Output the (x, y) coordinate of the center of the cell containing the given text.  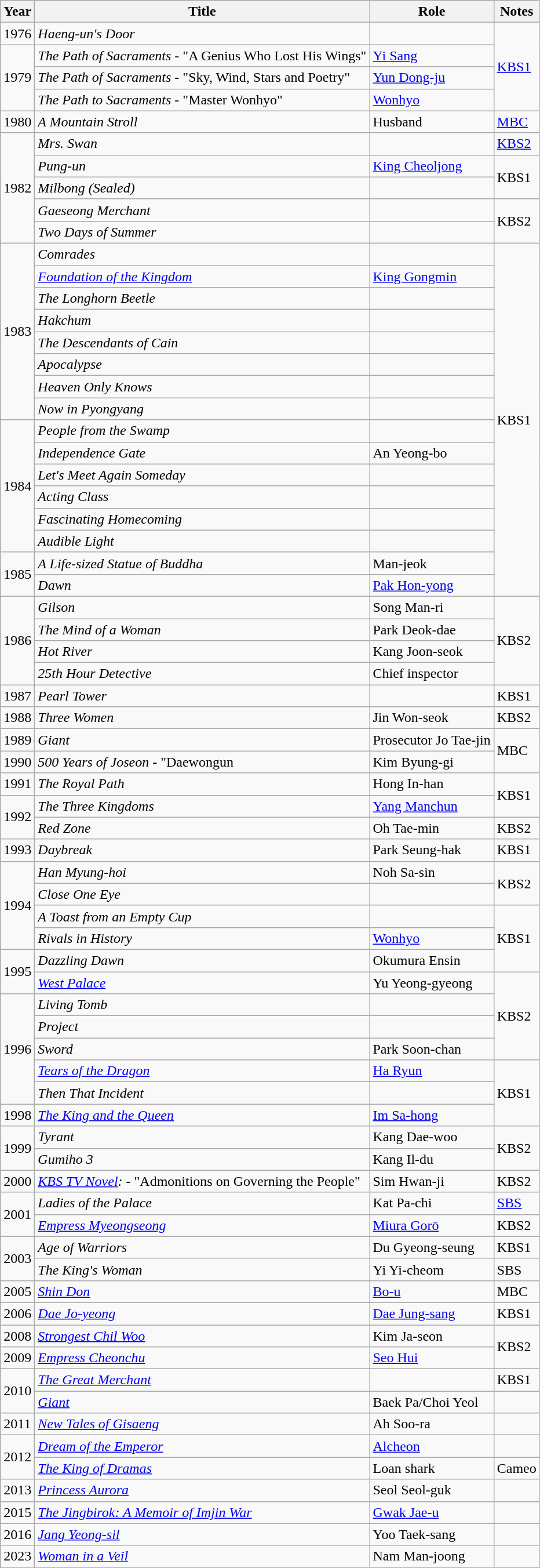
The Path to Sacraments - "Master Wonhyo" (202, 100)
The Jingbirok: A Memoir of Imjin War (202, 1512)
Princess Aurora (202, 1490)
500 Years of Joseon - "Daewongun (202, 762)
Empress Myeongseong (202, 1225)
Im Sa-hong (432, 1115)
1994 (17, 905)
Foundation of the Kingdom (202, 277)
1992 (17, 817)
Apocalypse (202, 365)
Baek Pa/Choi Yeol (432, 1402)
Ah Soo-ra (432, 1424)
1995 (17, 971)
Yoo Taek-sang (432, 1534)
1996 (17, 1049)
2012 (17, 1457)
1976 (17, 34)
Project (202, 1027)
Strongest Chil Woo (202, 1335)
Chief inspector (432, 674)
2010 (17, 1391)
Kim Byung-gi (432, 762)
2009 (17, 1358)
Seo Hui (432, 1358)
Alcheon (432, 1446)
2000 (17, 1181)
Husband (432, 122)
West Palace (202, 983)
2006 (17, 1313)
An Yeong-bo (432, 453)
Empress Cheonchu (202, 1358)
Pearl Tower (202, 696)
1983 (17, 331)
The Path of Sacraments - "Sky, Wind, Stars and Poetry" (202, 78)
Man-jeok (432, 563)
Year (17, 12)
1989 (17, 740)
1998 (17, 1115)
Pung-un (202, 166)
Acting Class (202, 497)
1990 (17, 762)
Sword (202, 1049)
Dream of the Emperor (202, 1446)
People from the Swamp (202, 431)
The Royal Path (202, 784)
King Gongmin (432, 277)
Yu Yeong-gyeong (432, 983)
The King's Woman (202, 1269)
Nam Man-joong (432, 1556)
1988 (17, 718)
Heaven Only Knows (202, 387)
Rivals in History (202, 938)
Age of Warriors (202, 1247)
2015 (17, 1512)
Yun Dong-ju (432, 78)
KBS TV Novel: - "Admonitions on Governing the People" (202, 1181)
1991 (17, 784)
Yi Yi-cheom (432, 1269)
The Mind of a Woman (202, 629)
Daybreak (202, 850)
Kim Ja-seon (432, 1335)
1985 (17, 574)
Then That Incident (202, 1093)
Jang Yeong-sil (202, 1534)
25th Hour Detective (202, 674)
Hakchum (202, 321)
1999 (17, 1148)
2005 (17, 1291)
Pak Hon-yong (432, 585)
Independence Gate (202, 453)
The Three Kingdoms (202, 806)
Kang Dae-woo (432, 1137)
1982 (17, 188)
Shin Don (202, 1291)
Tears of the Dragon (202, 1071)
Dae Jung-sang (432, 1313)
Notes (517, 12)
Cameo (517, 1468)
Jin Won-seok (432, 718)
Dawn (202, 585)
Seol Seol-guk (432, 1490)
New Tales of Gisaeng (202, 1424)
Living Tomb (202, 1005)
Bo-u (432, 1291)
King Cheoljong (432, 166)
Yang Manchun (432, 806)
Comrades (202, 254)
A Mountain Stroll (202, 122)
Hot River (202, 652)
2008 (17, 1335)
The Longhorn Beetle (202, 299)
Ladies of the Palace (202, 1203)
Title (202, 12)
The Great Merchant (202, 1380)
Prosecutor Jo Tae-jin (432, 740)
1984 (17, 486)
The Path of Sacraments - "A Genius Who Lost His Wings" (202, 56)
Yi Sang (432, 56)
Park Soon-chan (432, 1049)
Two Days of Summer (202, 232)
The King and the Queen (202, 1115)
Miura Gorō (432, 1225)
Noh Sa-sin (432, 872)
Dae Jo-yeong (202, 1313)
2023 (17, 1556)
Gumiho 3 (202, 1159)
Ha Ryun (432, 1071)
Sim Hwan-ji (432, 1181)
1993 (17, 850)
Close One Eye (202, 894)
Kang Joon-seok (432, 652)
Song Man-ri (432, 607)
1986 (17, 640)
Let's Meet Again Someday (202, 475)
Audible Light (202, 541)
Park Deok-dae (432, 629)
Hong In-han (432, 784)
Gaeseong Merchant (202, 210)
The King of Dramas (202, 1468)
Han Myung-hoi (202, 872)
A Life-sized Statue of Buddha (202, 563)
Loan shark (432, 1468)
Park Seung-hak (432, 850)
Gwak Jae-u (432, 1512)
Tyrant (202, 1137)
Milbong (Sealed) (202, 188)
1979 (17, 78)
Fascinating Homecoming (202, 519)
Kang Il-du (432, 1159)
Du Gyeong-seung (432, 1247)
Dazzling Dawn (202, 960)
Kat Pa-chi (432, 1203)
1980 (17, 122)
2001 (17, 1214)
2003 (17, 1258)
Woman in a Veil (202, 1556)
Haeng-un's Door (202, 34)
Oh Tae-min (432, 828)
Gilson (202, 607)
Okumura Ensin (432, 960)
Mrs. Swan (202, 144)
The Descendants of Cain (202, 343)
1987 (17, 696)
Now in Pyongyang (202, 409)
Red Zone (202, 828)
2013 (17, 1490)
Role (432, 12)
2011 (17, 1424)
A Toast from an Empty Cup (202, 916)
2016 (17, 1534)
Three Women (202, 718)
